From the cell containing the given text, extract its center point as (X, Y) coordinate. 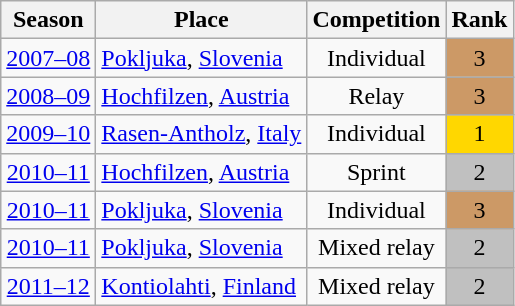
Rasen-Antholz, Italy (202, 134)
2008–09 (48, 96)
2007–08 (48, 58)
Competition (376, 20)
Kontiolahti, Finland (202, 286)
2009–10 (48, 134)
Rank (480, 20)
Relay (376, 96)
Season (48, 20)
Place (202, 20)
Sprint (376, 172)
2011–12 (48, 286)
1 (480, 134)
